For the text-containing cell, return its midpoint in (X, Y) coordinate format. 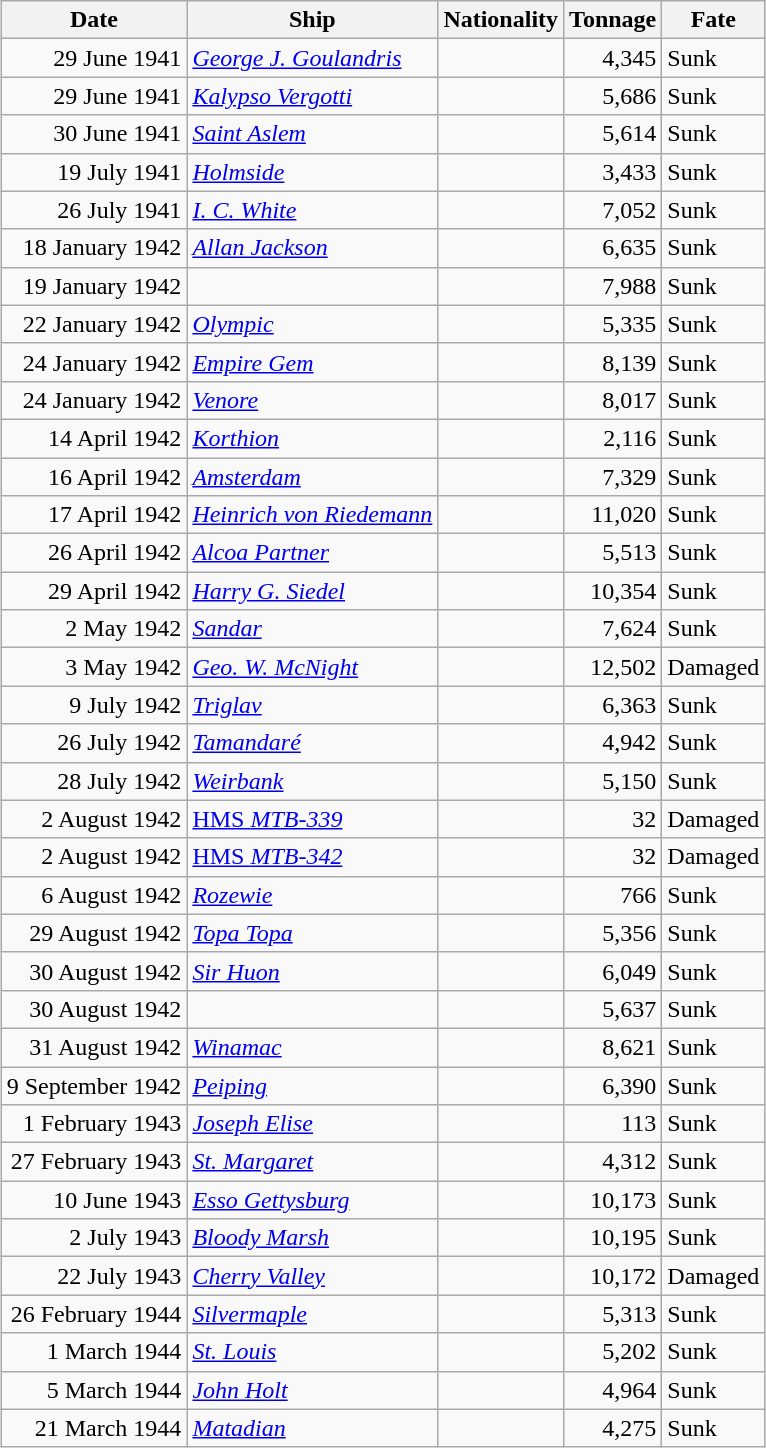
Korthion (312, 438)
Matadian (312, 1428)
27 February 1943 (94, 1162)
Harry G. Siedel (312, 591)
6 August 1942 (94, 895)
26 July 1942 (94, 743)
5,150 (613, 781)
4,942 (613, 743)
5,202 (613, 1352)
6,049 (613, 971)
21 March 1944 (94, 1428)
Saint Aslem (312, 134)
113 (613, 1124)
Amsterdam (312, 477)
7,988 (613, 286)
Nationality (501, 20)
Fate (714, 20)
Olympic (312, 324)
2 May 1942 (94, 629)
5,614 (613, 134)
Kalypso Vergotti (312, 96)
4,312 (613, 1162)
14 April 1942 (94, 438)
17 April 1942 (94, 515)
Geo. W. McNight (312, 667)
Esso Gettysburg (312, 1200)
26 February 1944 (94, 1314)
Joseph Elise (312, 1124)
9 September 1942 (94, 1085)
18 January 1942 (94, 248)
1 March 1944 (94, 1352)
11,020 (613, 515)
Cherry Valley (312, 1276)
5,356 (613, 933)
Bloody Marsh (312, 1238)
2,116 (613, 438)
29 August 1942 (94, 933)
26 July 1941 (94, 210)
5 March 1944 (94, 1390)
HMS MTB-342 (312, 857)
8,621 (613, 1047)
Holmside (312, 172)
I. C. White (312, 210)
12,502 (613, 667)
7,052 (613, 210)
10 June 1943 (94, 1200)
10,354 (613, 591)
Winamac (312, 1047)
St. Louis (312, 1352)
22 July 1943 (94, 1276)
19 January 1942 (94, 286)
St. Margaret (312, 1162)
Allan Jackson (312, 248)
5,513 (613, 553)
10,195 (613, 1238)
8,017 (613, 400)
30 June 1941 (94, 134)
4,964 (613, 1390)
22 January 1942 (94, 324)
Heinrich von Riedemann (312, 515)
Sandar (312, 629)
John Holt (312, 1390)
4,345 (613, 58)
5,335 (613, 324)
31 August 1942 (94, 1047)
9 July 1942 (94, 705)
3 May 1942 (94, 667)
Date (94, 20)
Topa Topa (312, 933)
Silvermaple (312, 1314)
Tamandaré (312, 743)
Rozewie (312, 895)
Peiping (312, 1085)
5,686 (613, 96)
4,275 (613, 1428)
Ship (312, 20)
6,363 (613, 705)
29 April 1942 (94, 591)
26 April 1942 (94, 553)
Alcoa Partner (312, 553)
6,635 (613, 248)
Triglav (312, 705)
19 July 1941 (94, 172)
Weirbank (312, 781)
10,173 (613, 1200)
16 April 1942 (94, 477)
6,390 (613, 1085)
2 July 1943 (94, 1238)
10,172 (613, 1276)
3,433 (613, 172)
7,624 (613, 629)
7,329 (613, 477)
Tonnage (613, 20)
Sir Huon (312, 971)
1 February 1943 (94, 1124)
5,313 (613, 1314)
Empire Gem (312, 362)
28 July 1942 (94, 781)
5,637 (613, 1009)
George J. Goulandris (312, 58)
8,139 (613, 362)
766 (613, 895)
HMS MTB-339 (312, 819)
Venore (312, 400)
